Provide the (X, Y) coordinate of the cell's center where the given text is located.  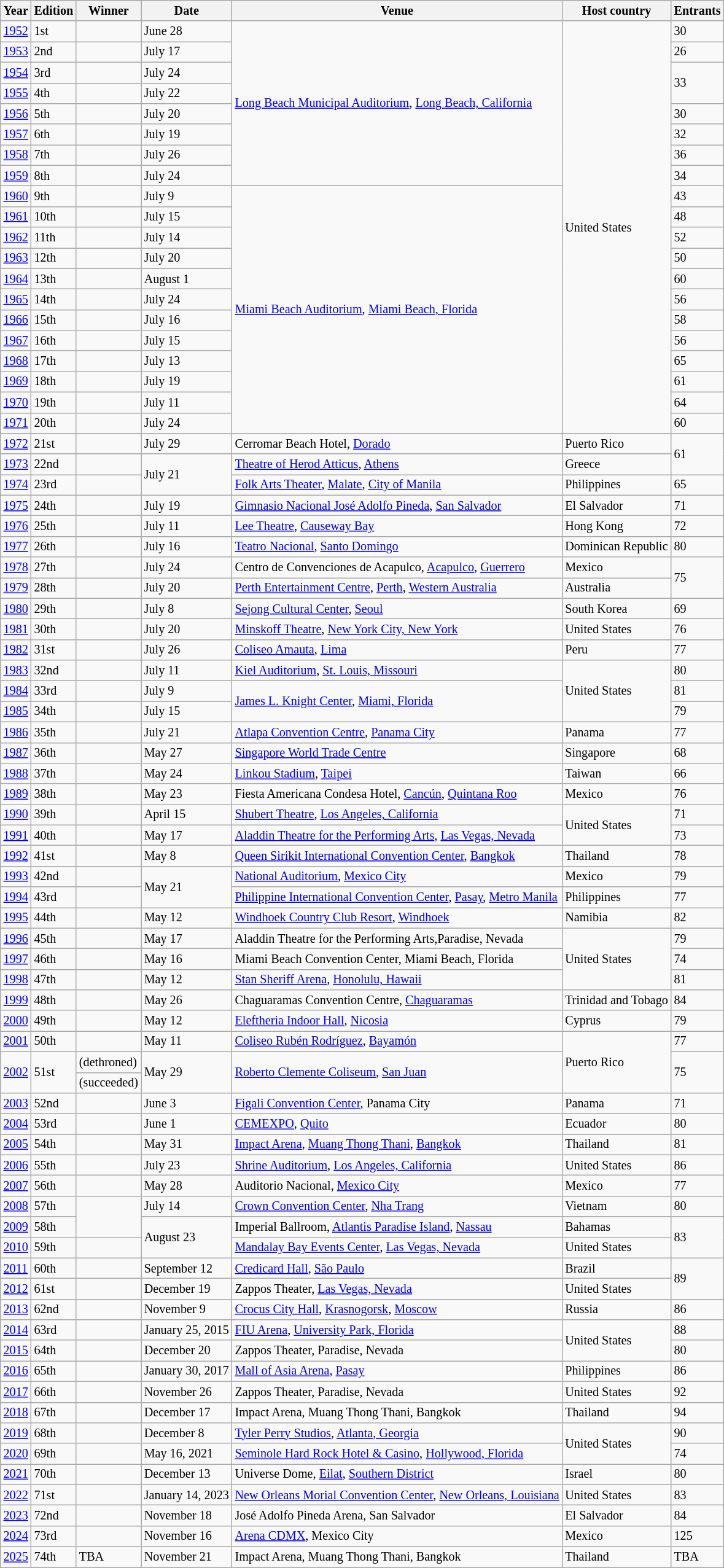
José Adolfo Pineda Arena, San Salvador (397, 1516)
Theatre of Herod Atticus, Athens (397, 465)
Queen Sirikit International Convention Center, Bangkok (397, 856)
Atlapa Convention Centre, Panama City (397, 733)
Coliseo Rubén Rodríguez, Bayamón (397, 1042)
Year (16, 11)
May 11 (187, 1042)
39th (54, 815)
(succeeded) (109, 1083)
24th (54, 506)
1995 (16, 918)
2004 (16, 1125)
May 21 (187, 887)
Hong Kong (617, 526)
Mandalay Bay Events Center, Las Vegas, Nevada (397, 1248)
73 (698, 836)
2014 (16, 1330)
69 (698, 609)
68 (698, 753)
66th (54, 1392)
1974 (16, 485)
Edition (54, 11)
92 (698, 1392)
2012 (16, 1289)
73rd (54, 1537)
67th (54, 1413)
Date (187, 11)
4th (54, 93)
Gimnasio Nacional José Adolfo Pineda, San Salvador (397, 506)
2nd (54, 52)
58 (698, 321)
1989 (16, 795)
1982 (16, 650)
Sejong Cultural Center, Seoul (397, 609)
1987 (16, 753)
Brazil (617, 1268)
Stan Sheriff Arena, Honolulu, Hawaii (397, 980)
November 16 (187, 1537)
Arena CDMX, Mexico City (397, 1537)
Kiel Auditorium, St. Louis, Missouri (397, 671)
April 15 (187, 815)
52 (698, 238)
Venue (397, 11)
Tyler Perry Studios, Atlanta, Georgia (397, 1433)
49th (54, 1021)
May 23 (187, 795)
South Korea (617, 609)
48 (698, 217)
16th (54, 341)
22nd (54, 465)
3rd (54, 73)
2021 (16, 1475)
61st (54, 1289)
64th (54, 1351)
33rd (54, 692)
1996 (16, 939)
September 12 (187, 1268)
30th (54, 630)
2025 (16, 1557)
11th (54, 238)
1997 (16, 959)
Winner (109, 11)
January 14, 2023 (187, 1496)
July 8 (187, 609)
63rd (54, 1330)
May 27 (187, 753)
55th (54, 1166)
10th (54, 217)
72nd (54, 1516)
May 29 (187, 1072)
2007 (16, 1186)
James L. Knight Center, Miami, Florida (397, 701)
2022 (16, 1496)
2008 (16, 1207)
88 (698, 1330)
32 (698, 135)
74th (54, 1557)
1972 (16, 444)
Windhoek Country Club Resort, Windhoek (397, 918)
Australia (617, 588)
69th (54, 1454)
1964 (16, 279)
72 (698, 526)
Chaguaramas Convention Centre, Chaguaramas (397, 1000)
43 (698, 197)
1967 (16, 341)
60th (54, 1268)
34 (698, 176)
71st (54, 1496)
Ecuador (617, 1125)
59th (54, 1248)
17th (54, 362)
62nd (54, 1310)
Zappos Theater, Las Vegas, Nevada (397, 1289)
2010 (16, 1248)
Aladdin Theatre for the Performing Arts,Paradise, Nevada (397, 939)
56th (54, 1186)
1994 (16, 897)
2017 (16, 1392)
Perth Entertainment Centre, Perth, Western Australia (397, 588)
36 (698, 155)
1990 (16, 815)
January 25, 2015 (187, 1330)
Universe Dome, Eilat, Southern District (397, 1475)
32nd (54, 671)
1958 (16, 155)
Linkou Stadium, Taipei (397, 774)
June 28 (187, 32)
2000 (16, 1021)
Miami Beach Auditorium, Miami Beach, Florida (397, 310)
2009 (16, 1227)
2024 (16, 1537)
43rd (54, 897)
28th (54, 588)
Taiwan (617, 774)
1973 (16, 465)
20th (54, 423)
Fiesta Americana Condesa Hotel, Cancún, Quintana Roo (397, 795)
6th (54, 135)
Dominican Republic (617, 547)
CEMEXPO, Quito (397, 1125)
Shrine Auditorium, Los Angeles, California (397, 1166)
33 (698, 84)
1998 (16, 980)
2013 (16, 1310)
42nd (54, 877)
Credicard Hall, São Paulo (397, 1268)
29th (54, 609)
7th (54, 155)
15th (54, 321)
1957 (16, 135)
34th (54, 712)
July 13 (187, 362)
1979 (16, 588)
New Orleans Morial Convention Center, New Orleans, Louisiana (397, 1496)
13th (54, 279)
Folk Arts Theater, Malate, City of Manila (397, 485)
May 16, 2021 (187, 1454)
89 (698, 1279)
1993 (16, 877)
1963 (16, 259)
51st (54, 1072)
2002 (16, 1072)
July 23 (187, 1166)
2015 (16, 1351)
July 22 (187, 93)
70th (54, 1475)
December 17 (187, 1413)
2006 (16, 1166)
19th (54, 403)
Roberto Clemente Coliseum, San Juan (397, 1072)
Namibia (617, 918)
40th (54, 836)
57th (54, 1207)
38th (54, 795)
Israel (617, 1475)
Crown Convention Center, Nha Trang (397, 1207)
1984 (16, 692)
Cyprus (617, 1021)
64 (698, 403)
Bahamas (617, 1227)
August 1 (187, 279)
1985 (16, 712)
44th (54, 918)
FIU Arena, University Park, Florida (397, 1330)
1971 (16, 423)
26 (698, 52)
1991 (16, 836)
1952 (16, 32)
Imperial Ballroom, Atlantis Paradise Island, Nassau (397, 1227)
1959 (16, 176)
1977 (16, 547)
Philippine International Convention Center, Pasay, Metro Manila (397, 897)
2011 (16, 1268)
45th (54, 939)
Host country (617, 11)
Auditorio Nacional, Mexico City (397, 1186)
Trinidad and Tobago (617, 1000)
Singapore (617, 753)
54th (54, 1145)
1960 (16, 197)
December 19 (187, 1289)
Mall of Asia Arena, Pasay (397, 1371)
1962 (16, 238)
46th (54, 959)
36th (54, 753)
November 21 (187, 1557)
Crocus City Hall, Krasnogorsk, Moscow (397, 1310)
2023 (16, 1516)
Minskoff Theatre, New York City, New York (397, 630)
November 18 (187, 1516)
1956 (16, 114)
1978 (16, 568)
27th (54, 568)
41st (54, 856)
2016 (16, 1371)
1970 (16, 403)
1st (54, 32)
Centro de Convenciones de Acapulco, Acapulco, Guerrero (397, 568)
53rd (54, 1125)
National Auditorium, Mexico City (397, 877)
1968 (16, 362)
50th (54, 1042)
8th (54, 176)
25th (54, 526)
1955 (16, 93)
2003 (16, 1104)
14th (54, 300)
35th (54, 733)
Aladdin Theatre for the Performing Arts, Las Vegas, Nevada (397, 836)
2020 (16, 1454)
Russia (617, 1310)
Eleftheria Indoor Hall, Nicosia (397, 1021)
90 (698, 1433)
July 29 (187, 444)
November 26 (187, 1392)
50 (698, 259)
1975 (16, 506)
Miami Beach Convention Center, Miami Beach, Florida (397, 959)
November 9 (187, 1310)
37th (54, 774)
2019 (16, 1433)
68th (54, 1433)
66 (698, 774)
2001 (16, 1042)
Shubert Theatre, Los Angeles, California (397, 815)
December 20 (187, 1351)
Greece (617, 465)
94 (698, 1413)
1965 (16, 300)
1981 (16, 630)
July 17 (187, 52)
78 (698, 856)
2018 (16, 1413)
Peru (617, 650)
82 (698, 918)
1961 (16, 217)
1986 (16, 733)
June 1 (187, 1125)
1976 (16, 526)
1954 (16, 73)
1980 (16, 609)
Vietnam (617, 1207)
125 (698, 1537)
Coliseo Amauta, Lima (397, 650)
May 26 (187, 1000)
31st (54, 650)
Seminole Hard Rock Hotel & Casino, Hollywood, Florida (397, 1454)
1969 (16, 382)
May 31 (187, 1145)
May 16 (187, 959)
18th (54, 382)
58th (54, 1227)
1953 (16, 52)
1966 (16, 321)
21st (54, 444)
Entrants (698, 11)
Long Beach Municipal Auditorium, Long Beach, California (397, 104)
65th (54, 1371)
June 3 (187, 1104)
May 24 (187, 774)
December 8 (187, 1433)
1983 (16, 671)
Cerromar Beach Hotel, Dorado (397, 444)
January 30, 2017 (187, 1371)
1999 (16, 1000)
(dethroned) (109, 1063)
48th (54, 1000)
Figali Convention Center, Panama City (397, 1104)
December 13 (187, 1475)
5th (54, 114)
12th (54, 259)
1992 (16, 856)
2005 (16, 1145)
Singapore World Trade Centre (397, 753)
52nd (54, 1104)
May 28 (187, 1186)
1988 (16, 774)
Lee Theatre, Causeway Bay (397, 526)
26th (54, 547)
47th (54, 980)
23rd (54, 485)
August 23 (187, 1237)
May 8 (187, 856)
Teatro Nacional, Santo Domingo (397, 547)
9th (54, 197)
